Provide the (x, y) coordinate of the cell's center where the given text is located.  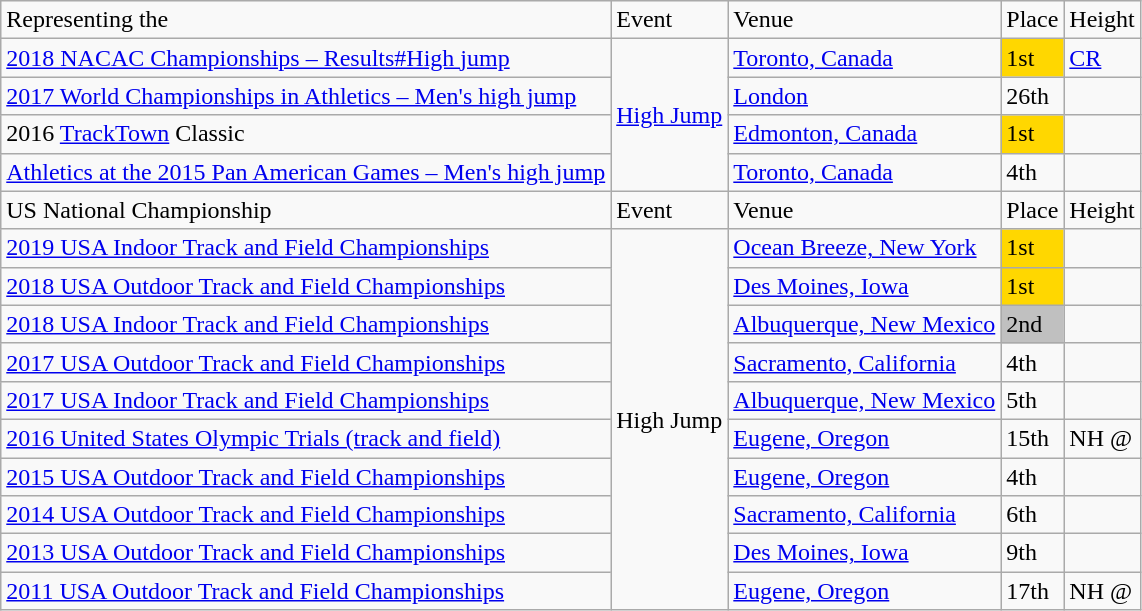
2017 USA Outdoor Track and Field Championships (306, 362)
2016 TrackTown Classic (306, 134)
2017 USA Indoor Track and Field Championships (306, 400)
2019 USA Indoor Track and Field Championships (306, 248)
2015 USA Outdoor Track and Field Championships (306, 477)
5th (1032, 400)
Representing the (306, 20)
Ocean Breeze, New York (864, 248)
17th (1032, 591)
15th (1032, 438)
2013 USA Outdoor Track and Field Championships (306, 553)
2nd (1032, 324)
26th (1032, 96)
2018 NACAC Championships – Results#High jump (306, 58)
2017 World Championships in Athletics – Men's high jump (306, 96)
US National Championship (306, 210)
6th (1032, 515)
2018 USA Indoor Track and Field Championships (306, 324)
9th (1032, 553)
2018 USA Outdoor Track and Field Championships (306, 286)
Athletics at the 2015 Pan American Games – Men's high jump (306, 172)
CR (1102, 58)
2016 United States Olympic Trials (track and field) (306, 438)
London (864, 96)
2014 USA Outdoor Track and Field Championships (306, 515)
Edmonton, Canada (864, 134)
2011 USA Outdoor Track and Field Championships (306, 591)
